Locate the cell with the specified text and output its [X, Y] center coordinate. 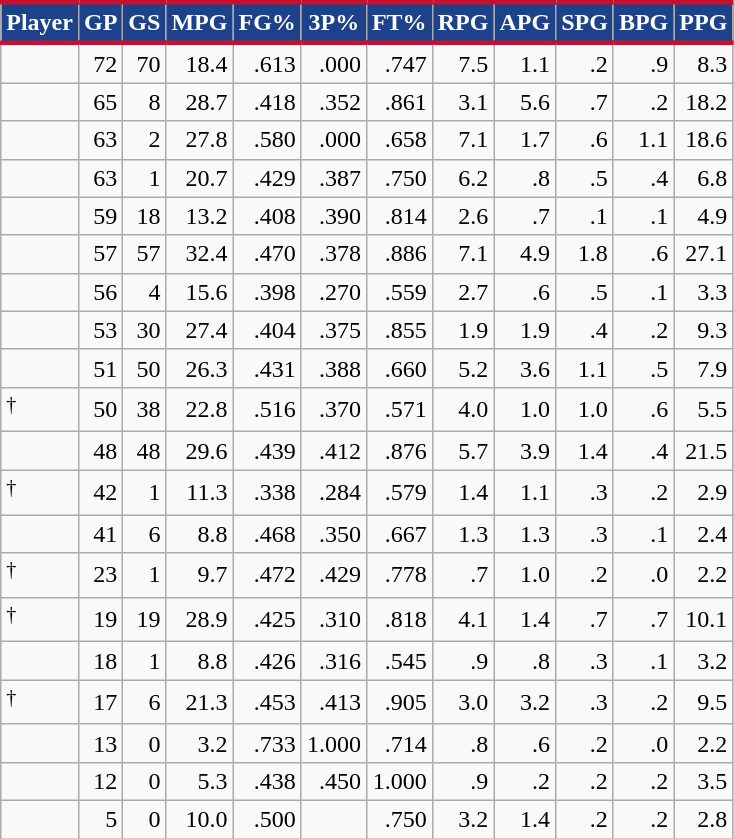
PPG [704, 22]
.472 [267, 576]
13 [100, 743]
MPG [200, 22]
.370 [334, 410]
3.6 [525, 368]
.453 [267, 702]
.886 [399, 254]
GS [144, 22]
3.0 [463, 702]
.667 [399, 534]
23 [100, 576]
.778 [399, 576]
.375 [334, 330]
5.3 [200, 781]
42 [100, 492]
.470 [267, 254]
32.4 [200, 254]
.580 [267, 140]
4.1 [463, 620]
28.9 [200, 620]
12 [100, 781]
.338 [267, 492]
.818 [399, 620]
.658 [399, 140]
.571 [399, 410]
.579 [399, 492]
.855 [399, 330]
8.3 [704, 63]
22.8 [200, 410]
56 [100, 292]
27.1 [704, 254]
RPG [463, 22]
21.5 [704, 451]
26.3 [200, 368]
30 [144, 330]
10.0 [200, 819]
.431 [267, 368]
.613 [267, 63]
.270 [334, 292]
.413 [334, 702]
.387 [334, 178]
38 [144, 410]
65 [100, 102]
10.1 [704, 620]
.425 [267, 620]
21.3 [200, 702]
1.8 [585, 254]
.418 [267, 102]
9.7 [200, 576]
28.7 [200, 102]
9.3 [704, 330]
3.1 [463, 102]
5.7 [463, 451]
.450 [334, 781]
.352 [334, 102]
11.3 [200, 492]
.660 [399, 368]
.500 [267, 819]
5.6 [525, 102]
15.6 [200, 292]
13.2 [200, 216]
6.2 [463, 178]
29.6 [200, 451]
53 [100, 330]
.404 [267, 330]
.747 [399, 63]
41 [100, 534]
.388 [334, 368]
4.0 [463, 410]
2.9 [704, 492]
72 [100, 63]
.316 [334, 661]
.905 [399, 702]
.350 [334, 534]
FG% [267, 22]
.310 [334, 620]
.814 [399, 216]
.516 [267, 410]
7.5 [463, 63]
.733 [267, 743]
18.2 [704, 102]
17 [100, 702]
70 [144, 63]
2 [144, 140]
GP [100, 22]
2.4 [704, 534]
18.4 [200, 63]
51 [100, 368]
5.2 [463, 368]
3.9 [525, 451]
.378 [334, 254]
27.8 [200, 140]
3.3 [704, 292]
.390 [334, 216]
27.4 [200, 330]
5 [100, 819]
18.6 [704, 140]
.426 [267, 661]
20.7 [200, 178]
7.9 [704, 368]
.284 [334, 492]
.412 [334, 451]
4 [144, 292]
2.8 [704, 819]
2.6 [463, 216]
APG [525, 22]
6.8 [704, 178]
.468 [267, 534]
8 [144, 102]
1.7 [525, 140]
.408 [267, 216]
.398 [267, 292]
.545 [399, 661]
9.5 [704, 702]
3.5 [704, 781]
59 [100, 216]
.861 [399, 102]
3P% [334, 22]
BPG [643, 22]
2.7 [463, 292]
Player [40, 22]
SPG [585, 22]
FT% [399, 22]
.438 [267, 781]
.876 [399, 451]
.439 [267, 451]
.714 [399, 743]
5.5 [704, 410]
.559 [399, 292]
